From the cell containing the given text, extract its center point as [x, y] coordinate. 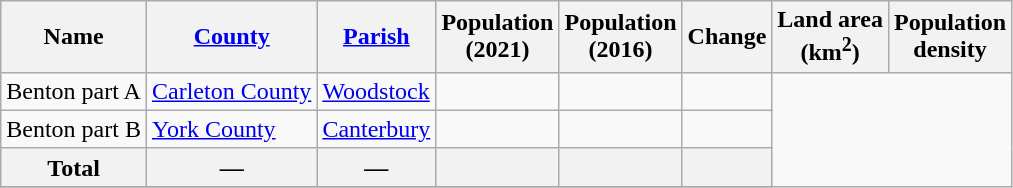
Change [727, 37]
Carleton County [231, 91]
Name [74, 37]
Total [74, 167]
Land area(km2) [830, 37]
County [231, 37]
Canterbury [376, 129]
Woodstock [376, 91]
Benton part B [74, 129]
Population(2021) [498, 37]
Benton part A [74, 91]
York County [231, 129]
Population(2016) [620, 37]
Populationdensity [950, 37]
Parish [376, 37]
